Extract the [x, y] coordinate from the center of the cell holding the provided text.  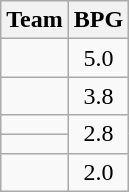
2.8 [98, 134]
Team [35, 20]
5.0 [98, 58]
3.8 [98, 96]
2.0 [98, 172]
BPG [98, 20]
